Output the (X, Y) coordinate of the center of the cell containing the given text.  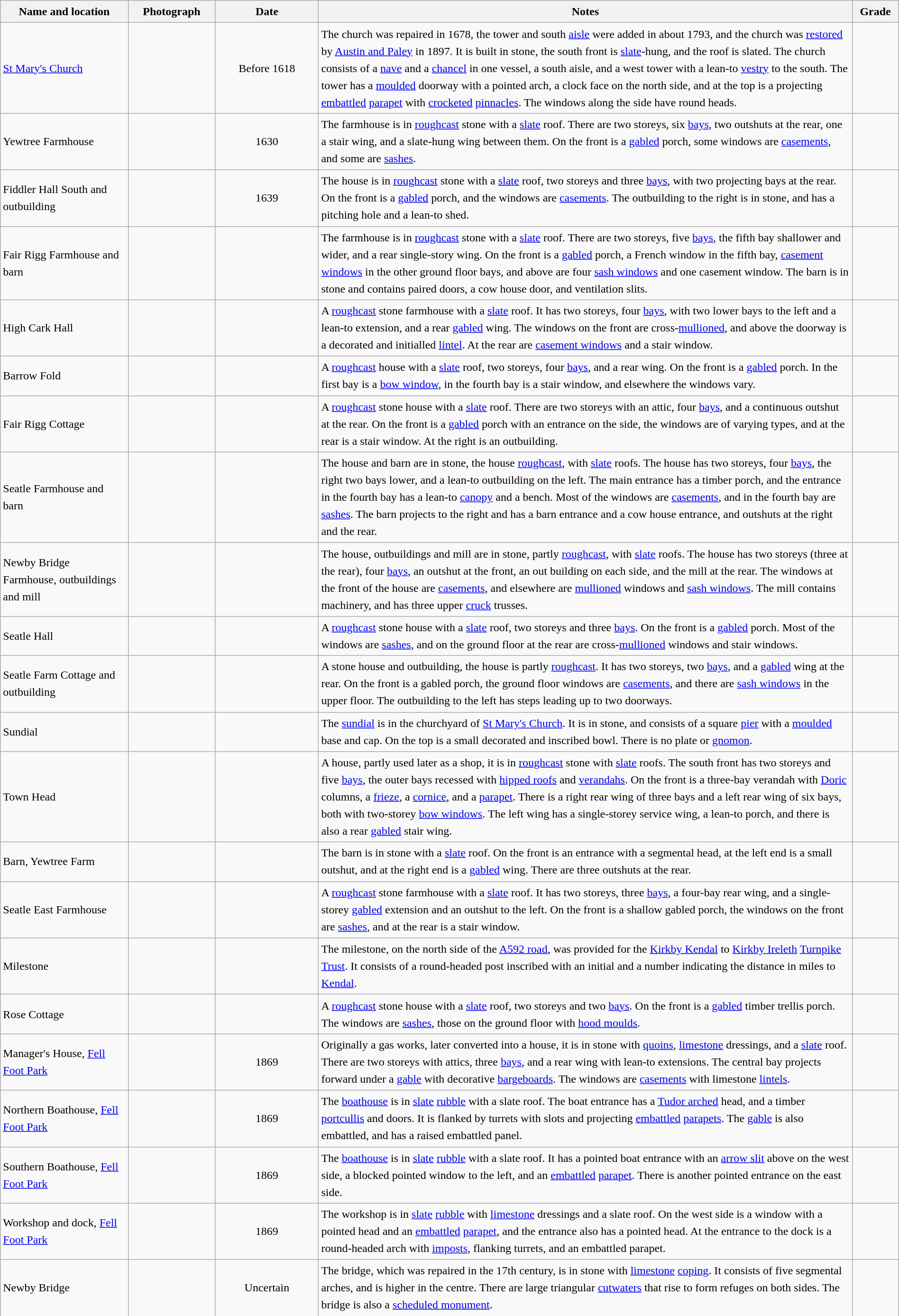
Seatle Farm Cottage and outbuilding (64, 684)
Photograph (172, 11)
Date (267, 11)
Milestone (64, 966)
Uncertain (267, 1288)
Barrow Fold (64, 376)
Fiddler Hall South and outbuilding (64, 198)
1639 (267, 198)
Seatle East Farmhouse (64, 910)
Notes (585, 11)
Fair Rigg Farmhouse and barn (64, 263)
Town Head (64, 797)
Before 1618 (267, 68)
Grade (875, 11)
Name and location (64, 11)
Barn, Yewtree Farm (64, 862)
Manager's House, Fell Foot Park (64, 1062)
Northern Boathouse, Fell Foot Park (64, 1118)
Sundial (64, 732)
High Cark Hall (64, 328)
Seatle Hall (64, 635)
Yewtree Farmhouse (64, 141)
Southern Boathouse, Fell Foot Park (64, 1175)
1630 (267, 141)
Fair Rigg Cottage (64, 424)
St Mary's Church (64, 68)
Seatle Farmhouse and barn (64, 497)
Workshop and dock, Fell Foot Park (64, 1231)
Newby Bridge Farmhouse, outbuildings and mill (64, 580)
Rose Cottage (64, 1014)
Newby Bridge (64, 1288)
